Capture the cell that displays the provided text and extract its [x, y] central coordinate. 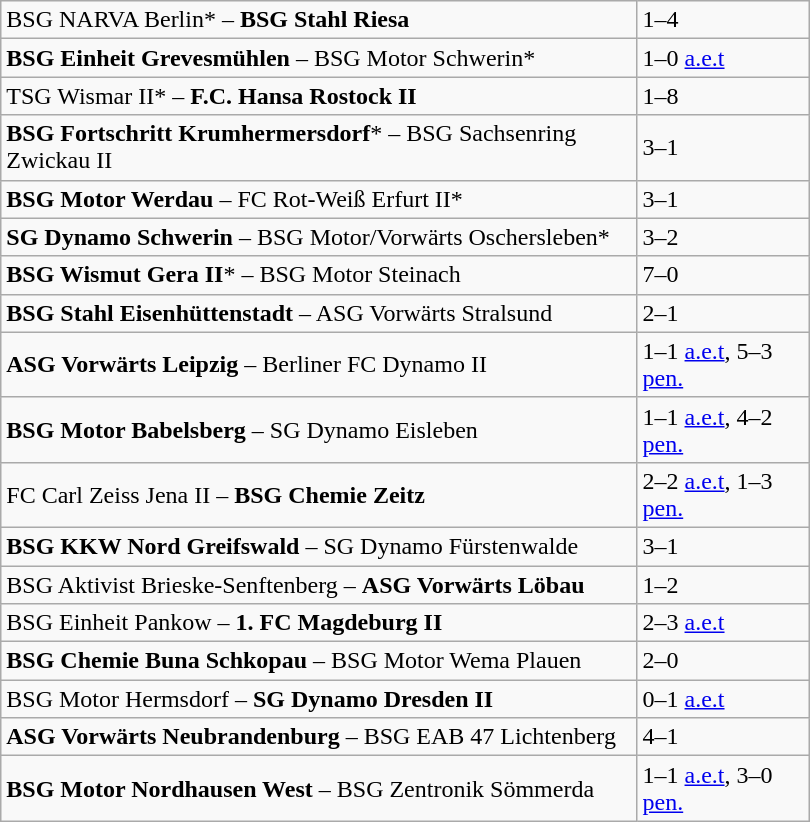
1–1 a.e.t, 4–2 pen. [723, 430]
BSG Chemie Buna Schkopau – BSG Motor Wema Plauen [319, 661]
1–2 [723, 585]
BSG Stahl Eisenhüttenstadt – ASG Vorwärts Stralsund [319, 313]
BSG Motor Nordhausen West – BSG Zentronik Sömmerda [319, 788]
1–0 a.e.t [723, 58]
BSG Motor Werdau – FC Rot-Weiß Erfurt II* [319, 199]
ASG Vorwärts Neubrandenburg – BSG EAB 47 Lichtenberg [319, 737]
1–8 [723, 96]
BSG Einheit Grevesmühlen – BSG Motor Schwerin* [319, 58]
BSG NARVA Berlin* – BSG Stahl Riesa [319, 20]
BSG Wismut Gera II* – BSG Motor Steinach [319, 275]
BSG KKW Nord Greifswald – SG Dynamo Fürstenwalde [319, 546]
2–1 [723, 313]
BSG Aktivist Brieske-Senftenberg – ASG Vorwärts Löbau [319, 585]
2–3 a.e.t [723, 623]
SG Dynamo Schwerin – BSG Motor/Vorwärts Oschersleben* [319, 237]
0–1 a.e.t [723, 699]
1–1 a.e.t, 3–0 pen. [723, 788]
BSG Motor Babelsberg – SG Dynamo Eisleben [319, 430]
4–1 [723, 737]
1–4 [723, 20]
2–0 [723, 661]
7–0 [723, 275]
BSG Einheit Pankow – 1. FC Magdeburg II [319, 623]
BSG Fortschritt Krumhermersdorf* – BSG Sachsenring Zwickau II [319, 148]
TSG Wismar II* – F.C. Hansa Rostock II [319, 96]
1–1 a.e.t, 5–3 pen. [723, 364]
2–2 a.e.t, 1–3 pen. [723, 494]
3–2 [723, 237]
FC Carl Zeiss Jena II – BSG Chemie Zeitz [319, 494]
BSG Motor Hermsdorf – SG Dynamo Dresden II [319, 699]
ASG Vorwärts Leipzig – Berliner FC Dynamo II [319, 364]
